Output the [X, Y] coordinate of the center of the cell containing the given text.  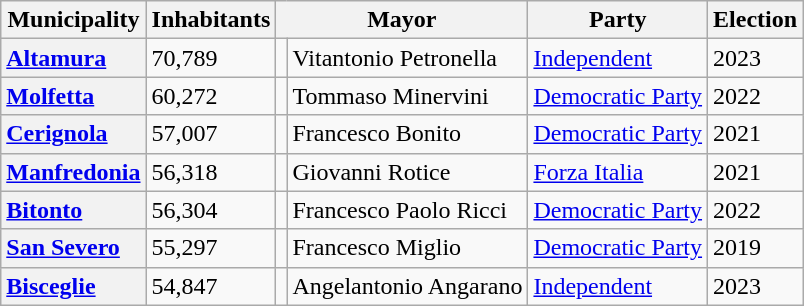
Molfetta [74, 96]
Manfredonia [74, 172]
Bisceglie [74, 286]
Cerignola [74, 134]
Election [756, 20]
60,272 [211, 96]
Altamura [74, 58]
Angelantonio Angarano [408, 286]
Municipality [74, 20]
Mayor [402, 20]
2019 [756, 248]
54,847 [211, 286]
Francesco Miglio [408, 248]
Giovanni Rotice [408, 172]
Francesco Paolo Ricci [408, 210]
San Severo [74, 248]
57,007 [211, 134]
Party [618, 20]
56,304 [211, 210]
Francesco Bonito [408, 134]
Vitantonio Petronella [408, 58]
56,318 [211, 172]
Inhabitants [211, 20]
Forza Italia [618, 172]
55,297 [211, 248]
70,789 [211, 58]
Bitonto [74, 210]
Tommaso Minervini [408, 96]
